Search for the cell housing the specified text and yield its (x, y) center coordinate. 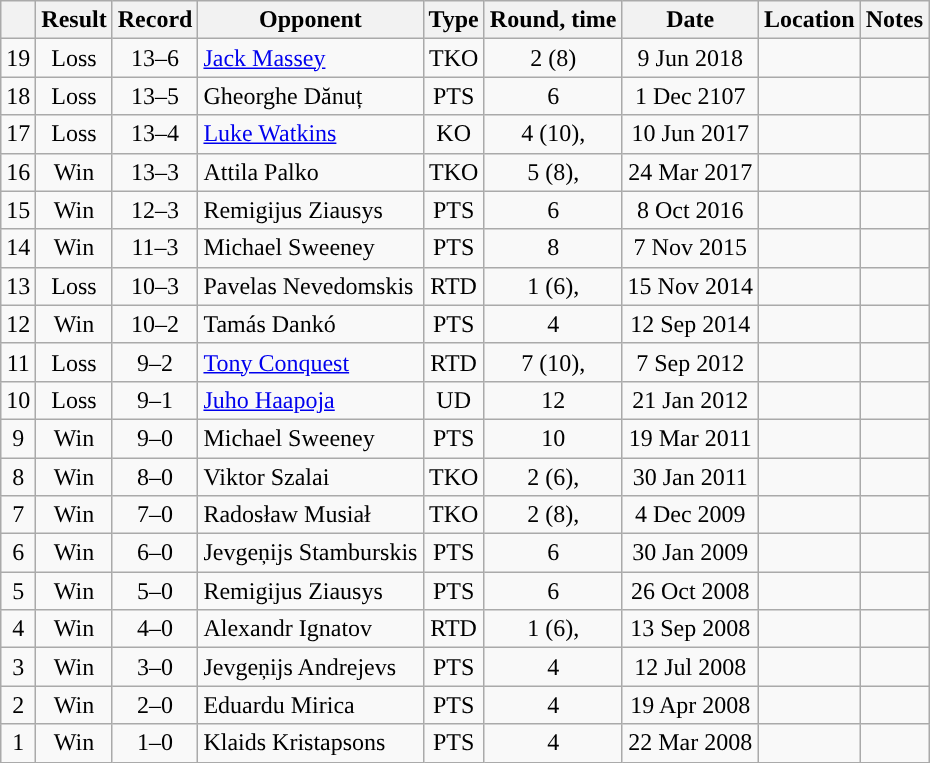
19 Apr 2008 (690, 705)
UD (454, 400)
19 (18, 58)
14 (18, 248)
Opponent (310, 20)
13–5 (155, 96)
8 Oct 2016 (690, 210)
Alexandr Ignatov (310, 629)
9 Jun 2018 (690, 58)
7 (18, 515)
Record (155, 20)
13–3 (155, 172)
26 Oct 2008 (690, 591)
Type (454, 20)
13 (18, 286)
Gheorghe Dănuț (310, 96)
2 (8), (553, 515)
21 Jan 2012 (690, 400)
6–0 (155, 553)
5–0 (155, 591)
7 (10), (553, 362)
7 Sep 2012 (690, 362)
9–2 (155, 362)
9–1 (155, 400)
Eduardu Mirica (310, 705)
Tamás Dankó (310, 324)
30 Jan 2009 (690, 553)
24 Mar 2017 (690, 172)
13 Sep 2008 (690, 629)
3 (18, 667)
1 (18, 743)
17 (18, 134)
9 (18, 438)
Date (690, 20)
5 (18, 591)
Location (809, 20)
1–0 (155, 743)
22 Mar 2008 (690, 743)
13–4 (155, 134)
4 Dec 2009 (690, 515)
2 (6), (553, 477)
Luke Watkins (310, 134)
10–3 (155, 286)
2 (8) (553, 58)
11–3 (155, 248)
4–0 (155, 629)
Viktor Szalai (310, 477)
Radosław Musiał (310, 515)
12–3 (155, 210)
16 (18, 172)
Jevgeņijs Stamburskis (310, 553)
30 Jan 2011 (690, 477)
3–0 (155, 667)
8–0 (155, 477)
15 Nov 2014 (690, 286)
Jack Massey (310, 58)
2 (18, 705)
Round, time (553, 20)
15 (18, 210)
Notes (894, 20)
Juho Haapoja (310, 400)
12 Jul 2008 (690, 667)
5 (8), (553, 172)
Attila Palko (310, 172)
10–2 (155, 324)
Pavelas Nevedomskis (310, 286)
4 (10), (553, 134)
Jevgeņijs Andrejevs (310, 667)
7 Nov 2015 (690, 248)
9–0 (155, 438)
19 Mar 2011 (690, 438)
11 (18, 362)
Result (74, 20)
2–0 (155, 705)
12 Sep 2014 (690, 324)
18 (18, 96)
Klaids Kristapsons (310, 743)
1 Dec 2107 (690, 96)
10 Jun 2017 (690, 134)
13–6 (155, 58)
7–0 (155, 515)
KO (454, 134)
Tony Conquest (310, 362)
